Determine the (X, Y) coordinate at the center of the cell enclosing the given text.  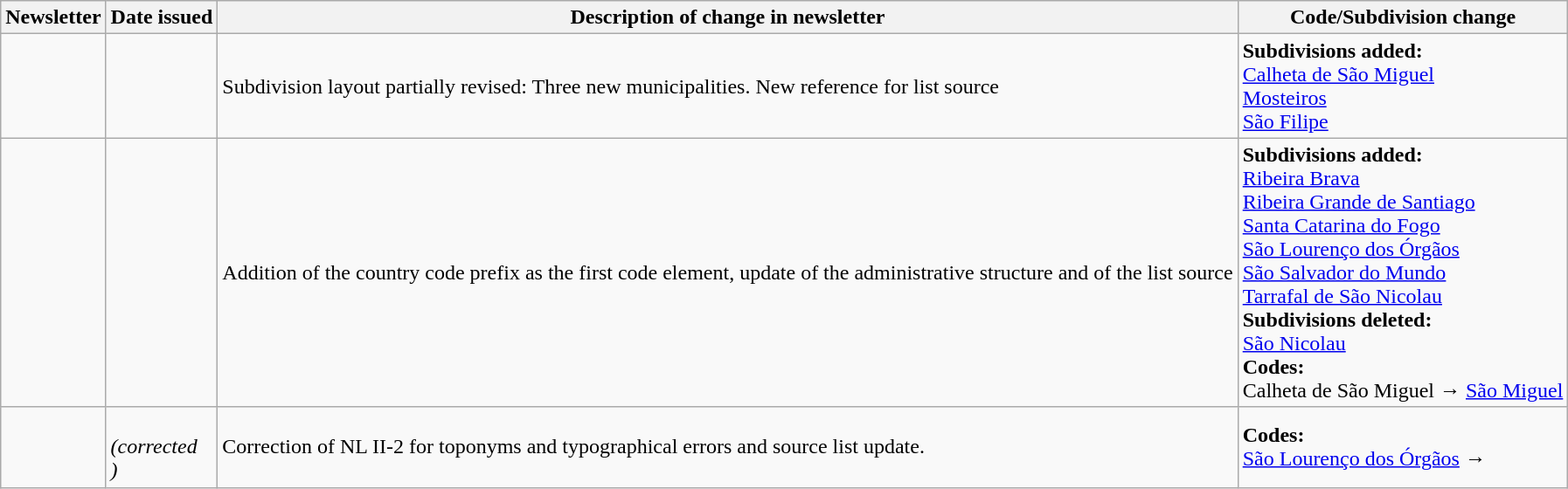
Code/Subdivision change (1403, 17)
Codes: São Lourenço dos Órgãos → (1403, 447)
(corrected ) (162, 447)
Date issued (162, 17)
Description of change in newsletter (727, 17)
Newsletter (53, 17)
Addition of the country code prefix as the first code element, update of the administrative structure and of the list source (727, 272)
Subdivision layout partially revised: Three new municipalities. New reference for list source (727, 86)
Correction of NL II-2 for toponyms and typographical errors and source list update. (727, 447)
Subdivisions added: Calheta de São Miguel Mosteiros São Filipe (1403, 86)
